Extract the [X, Y] coordinate from the center of the cell holding the provided text.  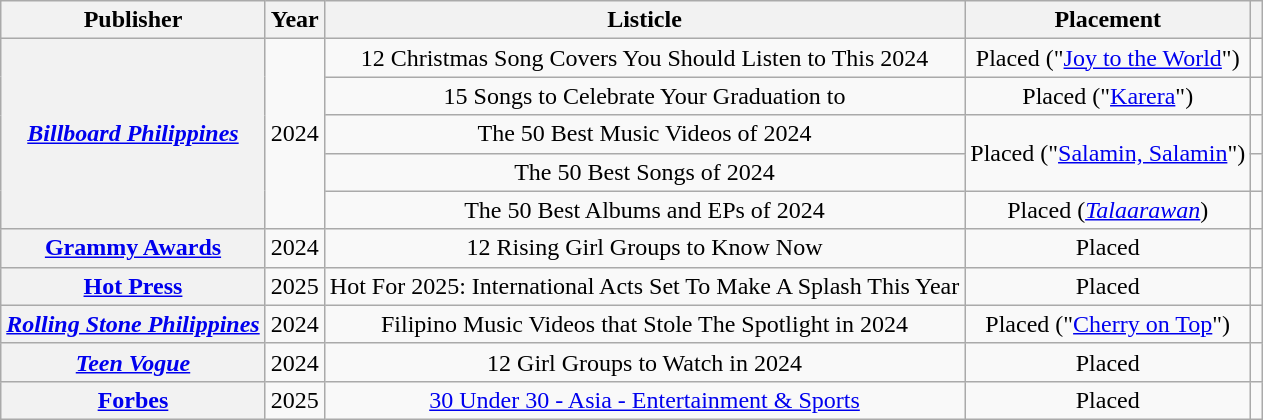
Placed (Talaarawan) [1108, 210]
12 Christmas Song Covers You Should Listen to This 2024 [644, 58]
Hot Press [133, 286]
Billboard Philippines [133, 134]
15 Songs to Celebrate Your Graduation to [644, 96]
The 50 Best Albums and EPs of 2024 [644, 210]
Placement [1108, 20]
30 Under 30 - Asia - Entertainment & Sports [644, 400]
Forbes [133, 400]
Teen Vogue [133, 362]
12 Rising Girl Groups to Know Now [644, 248]
Publisher [133, 20]
Placed ("Cherry on Top") [1108, 324]
Rolling Stone Philippines [133, 324]
Hot For 2025: International Acts Set To Make A Splash This Year [644, 286]
The 50 Best Songs of 2024 [644, 172]
Placed ("Joy to the World") [1108, 58]
Placed ("Karera") [1108, 96]
Filipino Music Videos that Stole The Spotlight in 2024 [644, 324]
Year [294, 20]
Placed ("Salamin, Salamin") [1108, 153]
Listicle [644, 20]
12 Girl Groups to Watch in 2024 [644, 362]
Grammy Awards [133, 248]
The 50 Best Music Videos of 2024 [644, 134]
